Scan for the cell matching the given text and deliver its (x, y) coordinate at center. 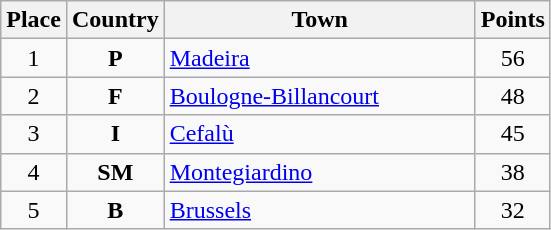
Place (34, 20)
SM (115, 172)
3 (34, 134)
5 (34, 210)
F (115, 96)
4 (34, 172)
B (115, 210)
2 (34, 96)
Madeira (320, 58)
I (115, 134)
Brussels (320, 210)
32 (512, 210)
P (115, 58)
1 (34, 58)
Boulogne-Billancourt (320, 96)
Town (320, 20)
56 (512, 58)
Cefalù (320, 134)
Points (512, 20)
45 (512, 134)
Montegiardino (320, 172)
48 (512, 96)
Country (115, 20)
38 (512, 172)
